For the text-containing cell, return its midpoint in (X, Y) coordinate format. 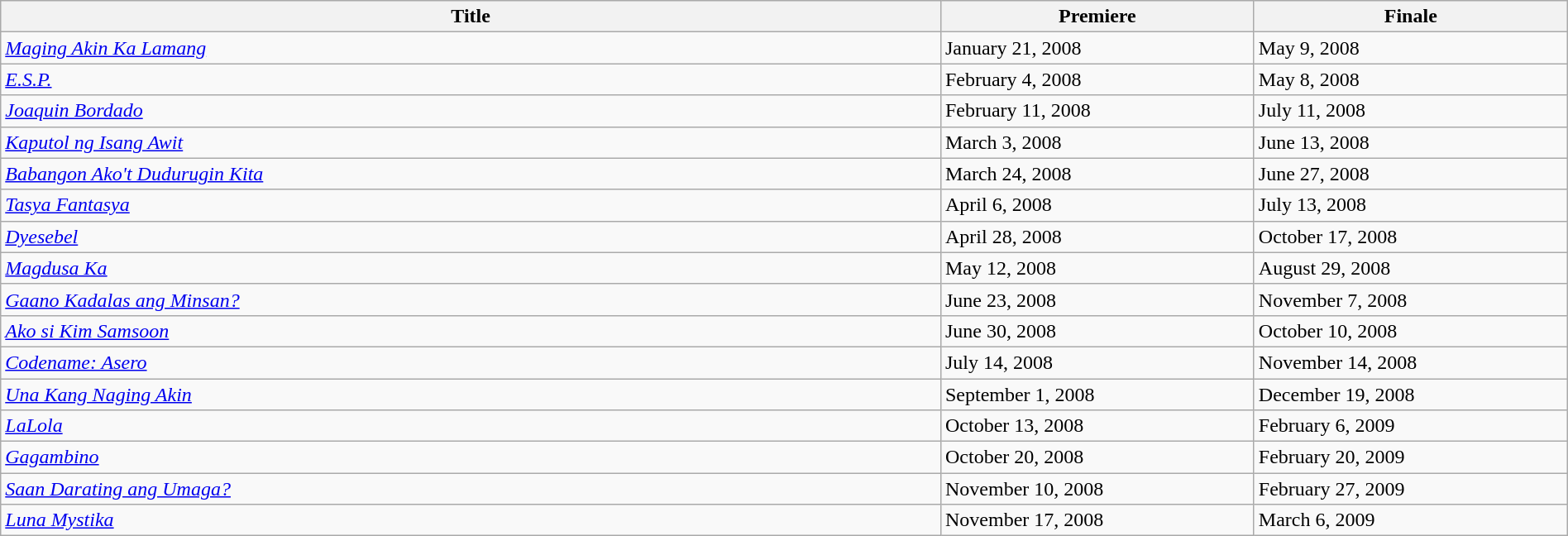
Gaano Kadalas ang Minsan? (471, 299)
Finale (1411, 17)
Gagambino (471, 457)
September 1, 2008 (1097, 395)
Tasya Fantasya (471, 205)
Dyesebel (471, 237)
February 20, 2009 (1411, 457)
June 13, 2008 (1411, 142)
February 27, 2009 (1411, 489)
June 30, 2008 (1097, 331)
June 23, 2008 (1097, 299)
October 10, 2008 (1411, 331)
November 14, 2008 (1411, 362)
February 6, 2009 (1411, 426)
November 17, 2008 (1097, 520)
March 24, 2008 (1097, 174)
Codename: Asero (471, 362)
March 3, 2008 (1097, 142)
Magdusa Ka (471, 268)
Una Kang Naging Akin (471, 395)
Luna Mystika (471, 520)
October 20, 2008 (1097, 457)
Saan Darating ang Umaga? (471, 489)
April 6, 2008 (1097, 205)
LaLola (471, 426)
May 12, 2008 (1097, 268)
Premiere (1097, 17)
October 13, 2008 (1097, 426)
August 29, 2008 (1411, 268)
January 21, 2008 (1097, 48)
July 13, 2008 (1411, 205)
November 7, 2008 (1411, 299)
Joaquin Bordado (471, 111)
February 11, 2008 (1097, 111)
Kaputol ng Isang Awit (471, 142)
December 19, 2008 (1411, 395)
March 6, 2009 (1411, 520)
October 17, 2008 (1411, 237)
April 28, 2008 (1097, 237)
Maging Akin Ka Lamang (471, 48)
Babangon Ako't Dudurugin Kita (471, 174)
May 9, 2008 (1411, 48)
June 27, 2008 (1411, 174)
Ako si Kim Samsoon (471, 331)
February 4, 2008 (1097, 79)
Title (471, 17)
May 8, 2008 (1411, 79)
E.S.P. (471, 79)
July 11, 2008 (1411, 111)
November 10, 2008 (1097, 489)
July 14, 2008 (1097, 362)
